Identify which cell holds the provided text, then report its [X, Y] central coordinate. 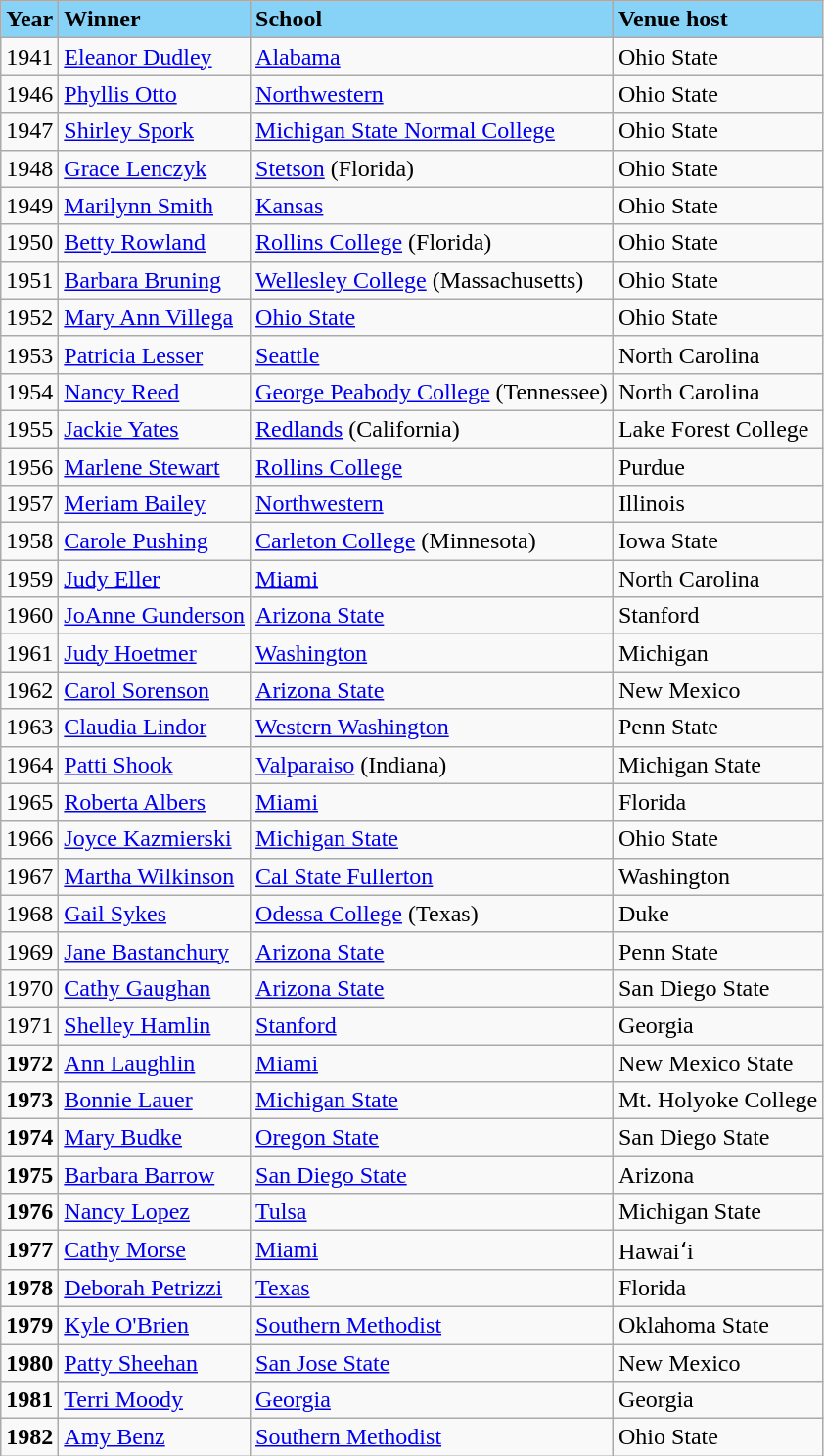
1951 [29, 280]
Barbara Barrow [155, 1175]
Meriam Bailey [155, 504]
1965 [29, 802]
1960 [29, 616]
Western Washington [433, 728]
Bonnie Lauer [155, 1101]
School [433, 20]
Carol Sorenson [155, 690]
1957 [29, 504]
1969 [29, 951]
Roberta Albers [155, 802]
Joyce Kazmierski [155, 839]
Betty Rowland [155, 243]
1967 [29, 876]
Marlene Stewart [155, 467]
Mt. Holyoke College [717, 1101]
Michigan [717, 653]
1972 [29, 1062]
George Peabody College (Tennessee) [433, 392]
Wellesley College (Massachusetts) [433, 280]
Mary Ann Villega [155, 317]
Odessa College (Texas) [433, 914]
Ann Laughlin [155, 1062]
Patricia Lesser [155, 354]
1950 [29, 243]
Patty Sheehan [155, 1362]
New Mexico State [717, 1062]
1968 [29, 914]
1949 [29, 206]
1976 [29, 1212]
1954 [29, 392]
1977 [29, 1250]
Shelley Hamlin [155, 1025]
1941 [29, 57]
Cathy Gaughan [155, 988]
1982 [29, 1437]
1952 [29, 317]
Jackie Yates [155, 429]
Texas [433, 1288]
Carole Pushing [155, 541]
San Jose State [433, 1362]
Nancy Lopez [155, 1212]
Terri Moody [155, 1400]
1961 [29, 653]
1947 [29, 131]
Phyllis Otto [155, 94]
Jane Bastanchury [155, 951]
1955 [29, 429]
Marilynn Smith [155, 206]
1971 [29, 1025]
Oregon State [433, 1138]
Patti Shook [155, 765]
1964 [29, 765]
Seattle [433, 354]
1963 [29, 728]
Cal State Fullerton [433, 876]
1979 [29, 1325]
1966 [29, 839]
Hawaiʻi [717, 1250]
1970 [29, 988]
Rollins College (Florida) [433, 243]
Valparaiso (Indiana) [433, 765]
1981 [29, 1400]
Barbara Bruning [155, 280]
Claudia Lindor [155, 728]
1975 [29, 1175]
Kansas [433, 206]
1958 [29, 541]
Nancy Reed [155, 392]
Kyle O'Brien [155, 1325]
1962 [29, 690]
Duke [717, 914]
Gail Sykes [155, 914]
Year [29, 20]
Stetson (Florida) [433, 168]
1959 [29, 579]
1953 [29, 354]
Purdue [717, 467]
Deborah Petrizzi [155, 1288]
Rollins College [433, 467]
Winner [155, 20]
Judy Eller [155, 579]
1978 [29, 1288]
1956 [29, 467]
Lake Forest College [717, 429]
1946 [29, 94]
1980 [29, 1362]
Arizona [717, 1175]
Shirley Spork [155, 131]
Illinois [717, 504]
Carleton College (Minnesota) [433, 541]
Redlands (California) [433, 429]
Oklahoma State [717, 1325]
Amy Benz [155, 1437]
Judy Hoetmer [155, 653]
Grace Lenczyk [155, 168]
1974 [29, 1138]
Alabama [433, 57]
1973 [29, 1101]
Iowa State [717, 541]
Michigan State Normal College [433, 131]
Eleanor Dudley [155, 57]
Mary Budke [155, 1138]
Tulsa [433, 1212]
Martha Wilkinson [155, 876]
JoAnne Gunderson [155, 616]
Cathy Morse [155, 1250]
Venue host [717, 20]
1948 [29, 168]
